Locate the cell with the specified text and output its (x, y) center coordinate. 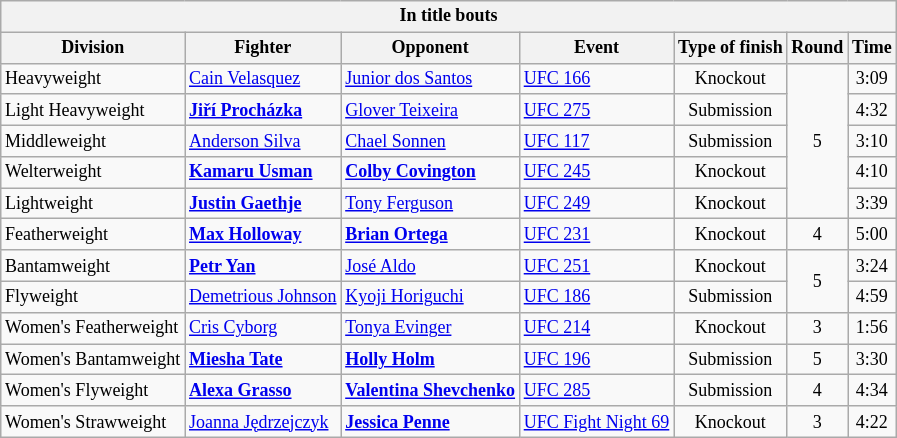
Tony Ferguson (430, 204)
In title bouts (448, 16)
José Aldo (430, 266)
4:32 (872, 110)
UFC Fight Night 69 (596, 422)
Bantamweight (93, 266)
Welterweight (93, 172)
3:10 (872, 140)
UFC 186 (596, 296)
UFC 196 (596, 360)
UFC 166 (596, 78)
Flyweight (93, 296)
Time (872, 48)
UFC 117 (596, 140)
UFC 275 (596, 110)
UFC 251 (596, 266)
Tonya Evinger (430, 328)
UFC 214 (596, 328)
Women's Bantamweight (93, 360)
Justin Gaethje (263, 204)
Junior dos Santos (430, 78)
Brian Ortega (430, 234)
Joanna Jędrzejczyk (263, 422)
3:24 (872, 266)
Event (596, 48)
Heavyweight (93, 78)
Kamaru Usman (263, 172)
Fighter (263, 48)
Round (818, 48)
Glover Teixeira (430, 110)
4:10 (872, 172)
1:56 (872, 328)
Colby Covington (430, 172)
Opponent (430, 48)
Anderson Silva (263, 140)
Women's Flyweight (93, 390)
Type of finish (730, 48)
Alexa Grasso (263, 390)
Jiří Procházka (263, 110)
UFC 245 (596, 172)
Kyoji Horiguchi (430, 296)
Miesha Tate (263, 360)
Demetrious Johnson (263, 296)
Featherweight (93, 234)
4:22 (872, 422)
Jessica Penne (430, 422)
Division (93, 48)
Cris Cyborg (263, 328)
UFC 249 (596, 204)
Cain Velasquez (263, 78)
UFC 285 (596, 390)
3:39 (872, 204)
Women's Strawweight (93, 422)
Middleweight (93, 140)
Lightweight (93, 204)
Valentina Shevchenko (430, 390)
Women's Featherweight (93, 328)
4:34 (872, 390)
Petr Yan (263, 266)
3:30 (872, 360)
3:09 (872, 78)
4:59 (872, 296)
Holly Holm (430, 360)
5:00 (872, 234)
Max Holloway (263, 234)
Chael Sonnen (430, 140)
Light Heavyweight (93, 110)
UFC 231 (596, 234)
